Provide the [X, Y] coordinate of the cell's center where the given text is located.  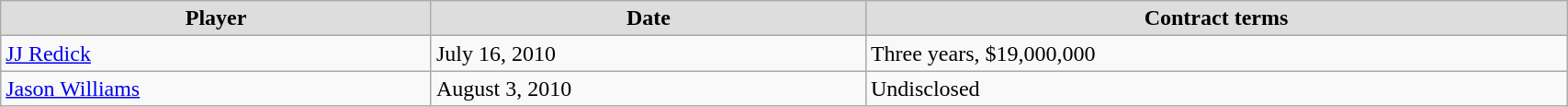
July 16, 2010 [649, 53]
Player [217, 18]
August 3, 2010 [649, 89]
Contract terms [1216, 18]
JJ Redick [217, 53]
Undisclosed [1216, 89]
Jason Williams [217, 89]
Date [649, 18]
Three years, $19,000,000 [1216, 53]
